Extract the [x, y] coordinate from the center of the cell holding the provided text.  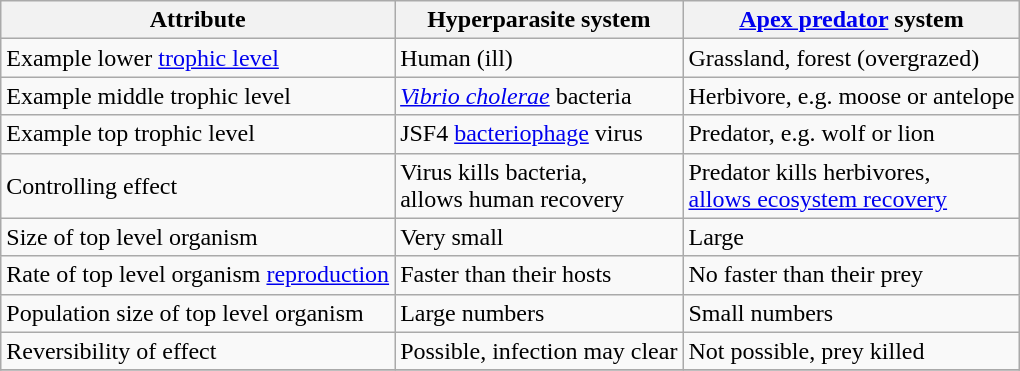
Reversibility of effect [198, 351]
Vibrio cholerae bacteria [539, 96]
Example top trophic level [198, 134]
Large numbers [539, 313]
Example lower trophic level [198, 58]
Population size of top level organism [198, 313]
Controlling effect [198, 186]
Very small [539, 237]
Virus kills bacteria,allows human recovery [539, 186]
Small numbers [852, 313]
Size of top level organism [198, 237]
No faster than their prey [852, 275]
Predator, e.g. wolf or lion [852, 134]
Apex predator system [852, 20]
Grassland, forest (overgrazed) [852, 58]
Rate of top level organism reproduction [198, 275]
Herbivore, e.g. moose or antelope [852, 96]
Attribute [198, 20]
JSF4 bacteriophage virus [539, 134]
Large [852, 237]
Predator kills herbivores,allows ecosystem recovery [852, 186]
Example middle trophic level [198, 96]
Human (ill) [539, 58]
Possible, infection may clear [539, 351]
Faster than their hosts [539, 275]
Not possible, prey killed [852, 351]
Hyperparasite system [539, 20]
